Locate the cell with the specified text and output its [X, Y] center coordinate. 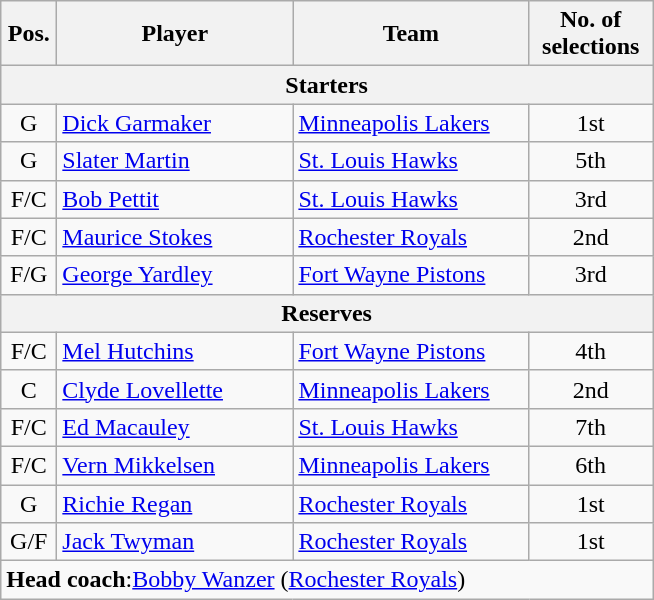
Richie Regan [175, 503]
C [29, 389]
Jack Twyman [175, 542]
4th [591, 351]
Ed Macauley [175, 427]
6th [591, 465]
Team [411, 34]
Reserves [327, 313]
Maurice Stokes [175, 237]
7th [591, 427]
Pos. [29, 34]
G/F [29, 542]
Starters [327, 85]
Mel Hutchins [175, 351]
Clyde Lovellette [175, 389]
Head coach:Bobby Wanzer (Rochester Royals) [327, 580]
George Yardley [175, 275]
Slater Martin [175, 161]
Vern Mikkelsen [175, 465]
Player [175, 34]
No. of selections [591, 34]
Dick Garmaker [175, 123]
F/G [29, 275]
Bob Pettit [175, 199]
5th [591, 161]
